Identify which cell holds the provided text, then report its [X, Y] central coordinate. 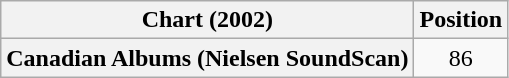
Canadian Albums (Nielsen SoundScan) [208, 58]
86 [461, 58]
Chart (2002) [208, 20]
Position [461, 20]
